Identify which cell holds the provided text, then report its (X, Y) central coordinate. 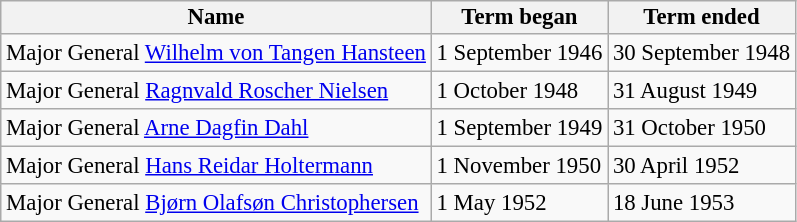
1 September 1949 (519, 127)
31 August 1949 (702, 90)
Major General Ragnvald Roscher Nielsen (216, 90)
31 October 1950 (702, 127)
Major General Arne Dagfin Dahl (216, 127)
Major General Hans Reidar Holtermann (216, 165)
18 June 1953 (702, 203)
Term ended (702, 17)
30 September 1948 (702, 52)
30 April 1952 (702, 165)
Term began (519, 17)
1 November 1950 (519, 165)
1 October 1948 (519, 90)
Name (216, 17)
1 September 1946 (519, 52)
1 May 1952 (519, 203)
Major General Wilhelm von Tangen Hansteen (216, 52)
Major General Bjørn Olafsøn Christophersen (216, 203)
